Detect which cell encompasses the target text, then output its (X, Y) center coordinate. 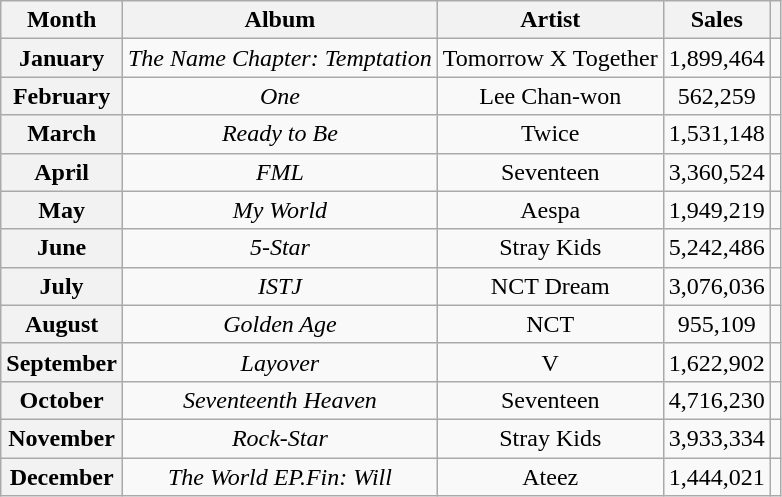
Ready to Be (280, 134)
November (62, 438)
1,899,464 (716, 58)
September (62, 362)
Sales (716, 20)
V (550, 362)
May (62, 210)
NCT (550, 324)
The World EP.Fin: Will (280, 477)
5,242,486 (716, 248)
4,716,230 (716, 400)
1,622,902 (716, 362)
April (62, 172)
January (62, 58)
ISTJ (280, 286)
February (62, 96)
My World (280, 210)
1,531,148 (716, 134)
1,949,219 (716, 210)
FML (280, 172)
1,444,021 (716, 477)
July (62, 286)
Tomorrow X Together (550, 58)
June (62, 248)
Album (280, 20)
Lee Chan-won (550, 96)
5-Star (280, 248)
3,933,334 (716, 438)
December (62, 477)
955,109 (716, 324)
Month (62, 20)
3,076,036 (716, 286)
Layover (280, 362)
Aespa (550, 210)
Artist (550, 20)
March (62, 134)
August (62, 324)
Golden Age (280, 324)
October (62, 400)
3,360,524 (716, 172)
NCT Dream (550, 286)
562,259 (716, 96)
The Name Chapter: Temptation (280, 58)
Seventeenth Heaven (280, 400)
Rock-Star (280, 438)
Ateez (550, 477)
One (280, 96)
Twice (550, 134)
